Identify which cell holds the provided text, then report its (x, y) central coordinate. 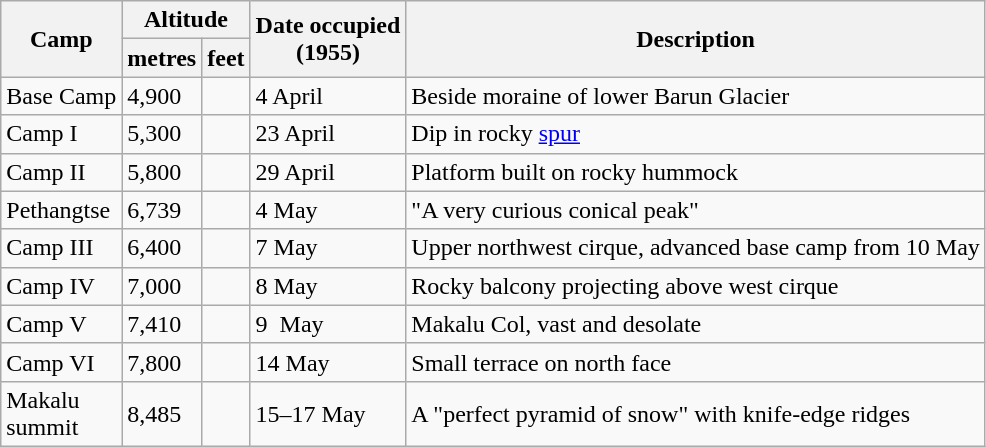
15–17 May (328, 414)
14 May (328, 362)
Camp IV (62, 286)
8 May (328, 286)
4 May (328, 210)
Altitude (186, 20)
7,800 (162, 362)
Makalusummit (62, 414)
9 May (328, 324)
Pethangtse (62, 210)
Rocky balcony projecting above west cirque (696, 286)
23 April (328, 134)
Dip in rocky spur (696, 134)
4 April (328, 96)
7,000 (162, 286)
"A very curious conical peak" (696, 210)
Small terrace on north face (696, 362)
Beside moraine of lower Barun Glacier (696, 96)
Camp (62, 39)
Camp VI (62, 362)
5,300 (162, 134)
4,900 (162, 96)
A "perfect pyramid of snow" with knife-edge ridges (696, 414)
Camp II (62, 172)
6,739 (162, 210)
Makalu Col, vast and desolate (696, 324)
5,800 (162, 172)
Camp V (62, 324)
Base Camp (62, 96)
metres (162, 58)
Camp I (62, 134)
6,400 (162, 248)
7 May (328, 248)
feet (226, 58)
Platform built on rocky hummock (696, 172)
Date occupied(1955) (328, 39)
Camp III (62, 248)
Description (696, 39)
7,410 (162, 324)
8,485 (162, 414)
29 April (328, 172)
Upper northwest cirque, advanced base camp from 10 May (696, 248)
